Extract the (x, y) coordinate from the center of the cell holding the provided text.  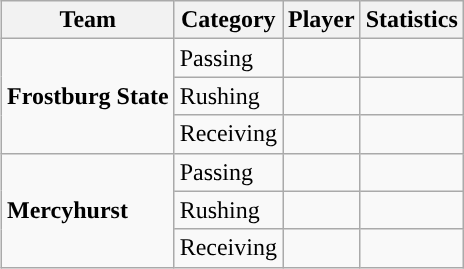
Frostburg State (88, 96)
Team (88, 20)
Mercyhurst (88, 210)
Statistics (412, 20)
Category (228, 20)
Player (321, 20)
